From the cell containing the given text, extract its center point as [x, y] coordinate. 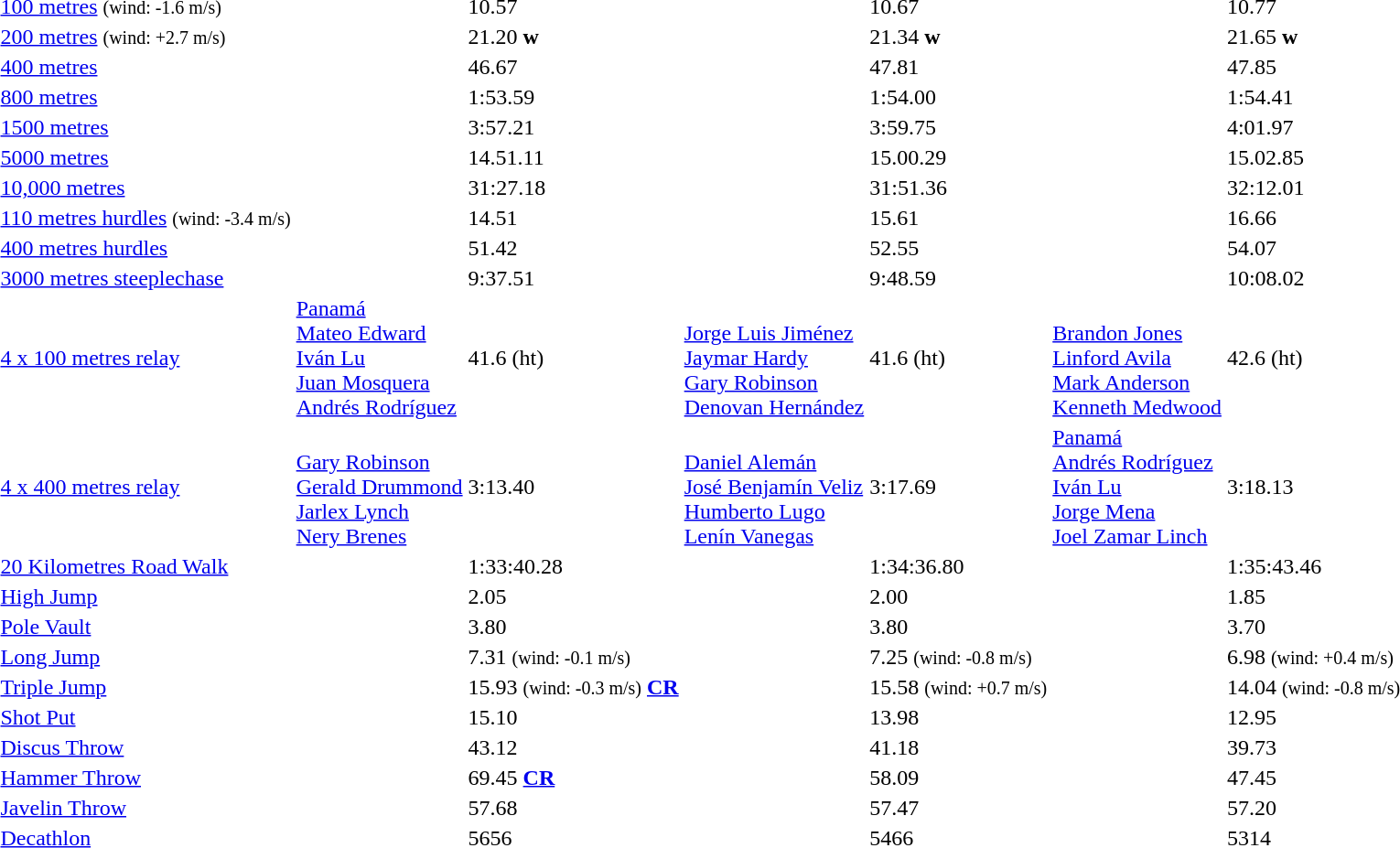
1:54.00 [959, 97]
2.00 [959, 596]
Jorge Luis Jiménez Jaymar Hardy Gary Robinson Denovan Hernández [774, 358]
3:17.69 [959, 487]
31:27.18 [573, 188]
15.58 (wind: +0.7 m/s) [959, 687]
9:37.51 [573, 278]
21.34 w [959, 37]
58.09 [959, 778]
47.81 [959, 67]
46.67 [573, 67]
Panamá Mateo Edward Iván Lu Juan Mosquera Andrés Rodríguez [379, 358]
Gary Robinson Gerald Drummond Jarlex Lynch Nery Brenes [379, 487]
31:51.36 [959, 188]
3:59.75 [959, 127]
1:34:36.80 [959, 566]
21.20 w [573, 37]
15.00.29 [959, 157]
3:57.21 [573, 127]
52.55 [959, 248]
69.45 CR [573, 778]
2.05 [573, 596]
Panamá Andrés Rodríguez Iván Lu Jorge Mena Joel Zamar Linch [1137, 487]
1:33:40.28 [573, 566]
9:48.59 [959, 278]
14.51 [573, 218]
15.10 [573, 717]
1:53.59 [573, 97]
43.12 [573, 747]
15.93 (wind: -0.3 m/s) CR [573, 687]
14.51.11 [573, 157]
15.61 [959, 218]
57.68 [573, 808]
7.25 (wind: -0.8 m/s) [959, 657]
Daniel Alemán José Benjamín Veliz Humberto Lugo Lenín Vanegas [774, 487]
57.47 [959, 808]
Brandon Jones Linford Avila Mark Anderson Kenneth Medwood [1137, 358]
7.31 (wind: -0.1 m/s) [573, 657]
41.18 [959, 747]
3:13.40 [573, 487]
51.42 [573, 248]
13.98 [959, 717]
